Scan for the cell matching the given text and deliver its [X, Y] coordinate at center. 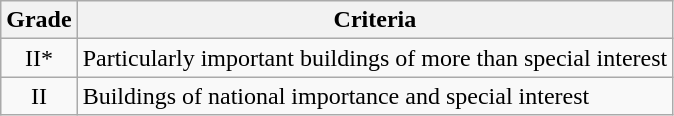
Particularly important buildings of more than special interest [375, 58]
Criteria [375, 20]
Grade [39, 20]
Buildings of national importance and special interest [375, 96]
II [39, 96]
II* [39, 58]
